Capture the cell that displays the provided text and extract its (X, Y) central coordinate. 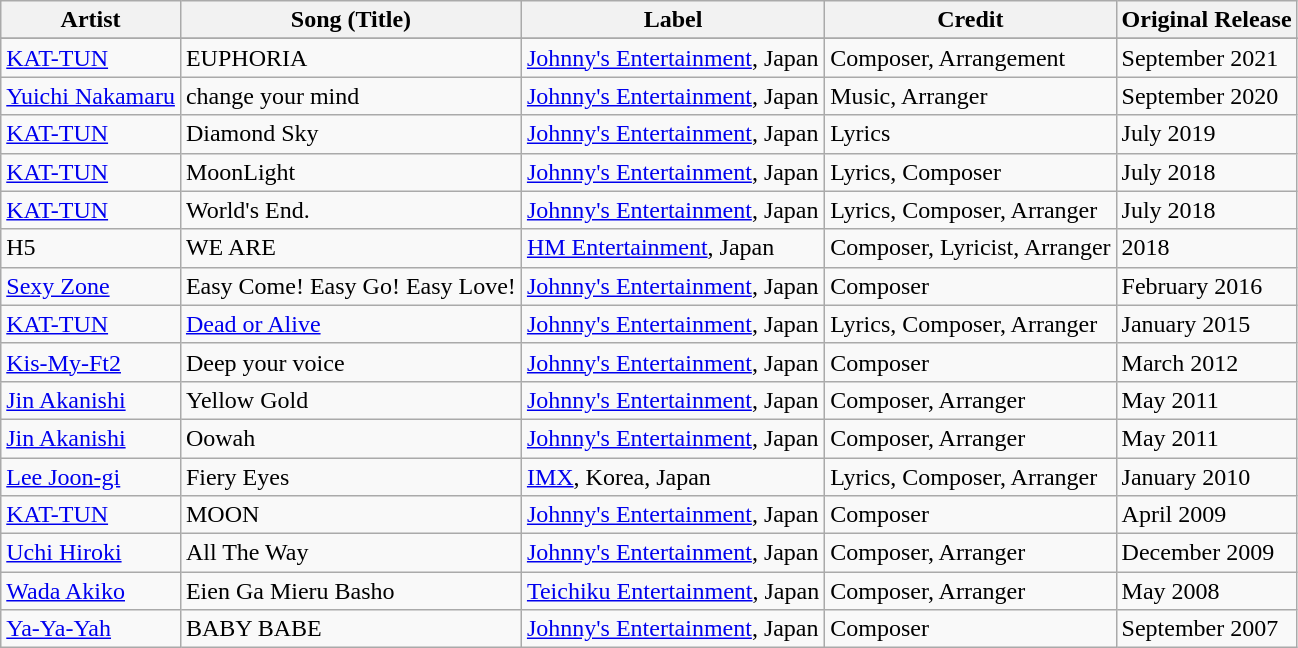
Song (Title) (350, 20)
Eien Ga Mieru Basho (350, 591)
February 2016 (1206, 286)
World's End. (350, 210)
Fiery Eyes (350, 477)
April 2009 (1206, 515)
Easy Come! Easy Go! Easy Love! (350, 286)
MOON (350, 515)
Artist (91, 20)
Composer, Lyricist, Arranger (970, 248)
Uchi Hiroki (91, 553)
December 2009 (1206, 553)
Lyrics (970, 134)
January 2015 (1206, 324)
Dead or Alive (350, 324)
May 2008 (1206, 591)
Credit (970, 20)
All The Way (350, 553)
Teichiku Entertainment, Japan (672, 591)
September 2021 (1206, 58)
Sexy Zone (91, 286)
Label (672, 20)
EUPHORIA (350, 58)
March 2012 (1206, 362)
Ya-Ya-Yah (91, 629)
Composer, Arrangement (970, 58)
Diamond Sky (350, 134)
Original Release (1206, 20)
January 2010 (1206, 477)
change your mind (350, 96)
Lee Joon-gi (91, 477)
Yuichi Nakamaru (91, 96)
July 2019 (1206, 134)
Deep your voice (350, 362)
September 2007 (1206, 629)
2018 (1206, 248)
H5 (91, 248)
Oowah (350, 438)
Lyrics, Composer (970, 172)
Music, Arranger (970, 96)
HM Entertainment, Japan (672, 248)
Kis-My-Ft2 (91, 362)
WE ARE (350, 248)
Yellow Gold (350, 400)
IMX, Korea, Japan (672, 477)
Wada Akiko (91, 591)
MoonLight (350, 172)
BABY BABE (350, 629)
September 2020 (1206, 96)
